Pinpoint the cell where the given text exists, returning its [x, y] midpoint coordinate. 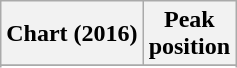
Peakposition [189, 34]
Chart (2016) [72, 34]
